Identify which cell holds the provided text, then report its [X, Y] central coordinate. 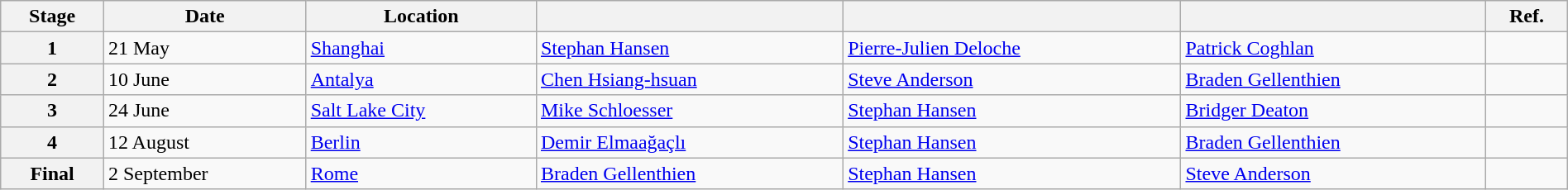
10 June [205, 79]
Location [421, 17]
21 May [205, 48]
Mike Schloesser [690, 111]
Pierre-Julien Deloche [1012, 48]
24 June [205, 111]
Chen Hsiang-hsuan [690, 79]
Demir Elmaağaçlı [690, 142]
1 [53, 48]
2 September [205, 173]
Rome [421, 173]
Salt Lake City [421, 111]
3 [53, 111]
2 [53, 79]
Date [205, 17]
Bridger Deaton [1333, 111]
Antalya [421, 79]
12 August [205, 142]
Ref. [1527, 17]
Shanghai [421, 48]
Berlin [421, 142]
Stage [53, 17]
Final [53, 173]
Patrick Coghlan [1333, 48]
4 [53, 142]
